Return [x, y] of the center of cell containing provided text 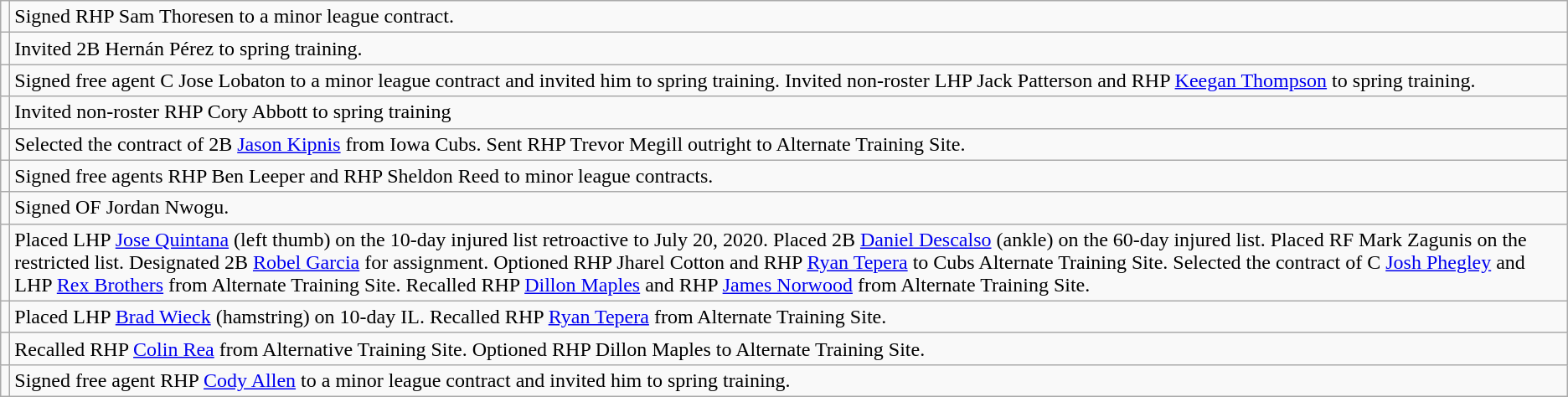
Invited non-roster RHP Cory Abbott to spring training [789, 112]
Signed OF Jordan Nwogu. [789, 208]
Selected the contract of 2B Jason Kipnis from Iowa Cubs. Sent RHP Trevor Megill outright to Alternate Training Site. [789, 144]
Signed free agents RHP Ben Leeper and RHP Sheldon Reed to minor league contracts. [789, 176]
Signed free agent RHP Cody Allen to a minor league contract and invited him to spring training. [789, 380]
Invited 2B Hernán Pérez to spring training. [789, 49]
Recalled RHP Colin Rea from Alternative Training Site. Optioned RHP Dillon Maples to Alternate Training Site. [789, 348]
Placed LHP Brad Wieck (hamstring) on 10-day IL. Recalled RHP Ryan Tepera from Alternate Training Site. [789, 317]
Signed RHP Sam Thoresen to a minor league contract. [789, 17]
